Locate the cell with the specified text and output its (X, Y) center coordinate. 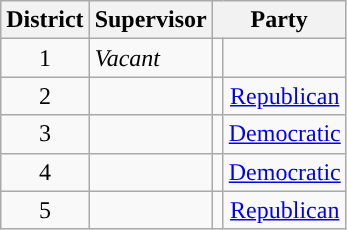
Party (279, 20)
4 (45, 172)
3 (45, 134)
1 (45, 58)
2 (45, 96)
Supervisor (150, 20)
5 (45, 210)
Vacant (150, 58)
District (45, 20)
